Detect which cell encompasses the target text, then output its (X, Y) center coordinate. 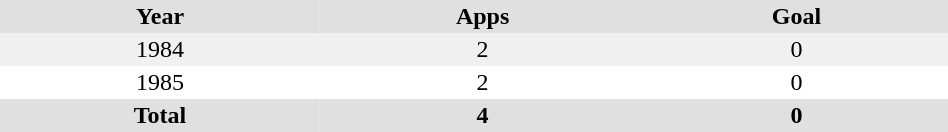
4 (482, 116)
Apps (482, 16)
1984 (160, 50)
Total (160, 116)
Year (160, 16)
1985 (160, 82)
Goal (796, 16)
